Output the (X, Y) coordinate of the center of the cell containing the given text.  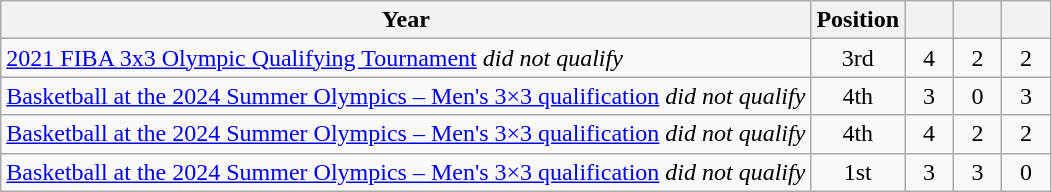
Year (406, 20)
Position (858, 20)
1st (858, 172)
3rd (858, 58)
2021 FIBA 3x3 Olympic Qualifying Tournament did not qualify (406, 58)
